Provide the (X, Y) coordinate of the cell's center where the given text is located.  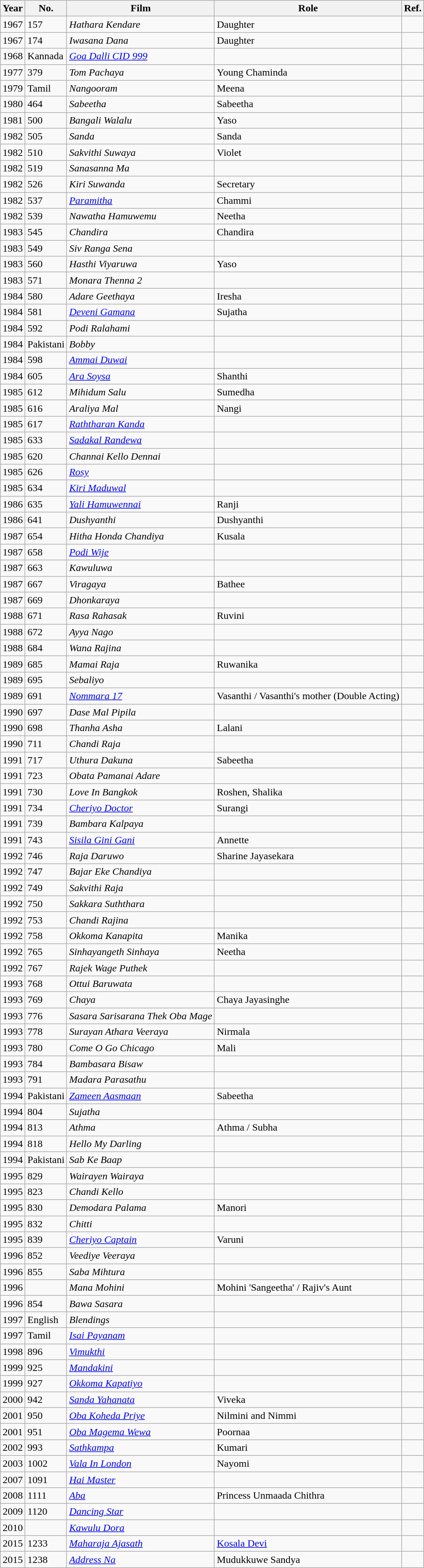
1091 (46, 1479)
634 (46, 488)
No. (46, 8)
1981 (13, 120)
829 (46, 1176)
Secretary (308, 184)
Manori (308, 1208)
818 (46, 1144)
1968 (13, 56)
Sakvithi Raja (140, 888)
750 (46, 904)
Veediye Veeraya (140, 1256)
Annette (308, 840)
1238 (46, 1560)
854 (46, 1304)
Kusala (308, 536)
500 (46, 120)
633 (46, 440)
Tom Pachaya (140, 72)
950 (46, 1415)
Love In Bangkok (140, 792)
776 (46, 1016)
Lalani (308, 728)
Mudukkuwe Sandya (308, 1560)
Nangi (308, 408)
Princess Unmaada Chithra (308, 1496)
Maharaja Ajasath (140, 1544)
758 (46, 936)
2008 (13, 1496)
Sasara Sarisarana Thek Oba Mage (140, 1016)
2000 (13, 1400)
Surayan Athara Veeraya (140, 1032)
813 (46, 1128)
Blendings (140, 1320)
730 (46, 792)
1977 (13, 72)
746 (46, 856)
Raja Daruwo (140, 856)
Zameen Aasmaan (140, 1096)
Nommara 17 (140, 696)
685 (46, 664)
635 (46, 504)
Podi Ralahami (140, 328)
Roshen, Shalika (308, 792)
Iresha (308, 296)
539 (46, 216)
Rosy (140, 472)
925 (46, 1368)
Wairayen Wairaya (140, 1176)
Vimukthi (140, 1352)
855 (46, 1272)
Athma (140, 1128)
Mamai Raja (140, 664)
Sebaliyo (140, 680)
Vala In London (140, 1463)
581 (46, 312)
Deveni Gamana (140, 312)
Hello My Darling (140, 1144)
612 (46, 392)
778 (46, 1032)
Iwasana Dana (140, 40)
Athma / Subha (308, 1128)
Ref. (413, 8)
549 (46, 248)
832 (46, 1224)
768 (46, 984)
Podi Wije (140, 552)
Year (13, 8)
717 (46, 760)
Address Na (140, 1560)
823 (46, 1192)
519 (46, 168)
Nayomi (308, 1463)
Dase Mal Pipila (140, 712)
667 (46, 584)
Mandakini (140, 1368)
Ranji (308, 504)
157 (46, 24)
Mana Mohini (140, 1288)
Bambasara Bisaw (140, 1064)
Kosala Devi (308, 1544)
Hathara Kendare (140, 24)
Violet (308, 152)
Young Chaminda (308, 72)
Kawulu Dora (140, 1528)
Mali (308, 1048)
Obata Pamanai Adare (140, 776)
Nawatha Hamuwemu (140, 216)
2010 (13, 1528)
510 (46, 152)
Rajek Wage Puthek (140, 968)
Hitha Honda Chandiya (140, 536)
669 (46, 600)
Nirmala (308, 1032)
Channai Kello Dennai (140, 456)
830 (46, 1208)
1980 (13, 104)
804 (46, 1112)
Sathkampa (140, 1447)
Sab Ke Baap (140, 1160)
753 (46, 920)
Chaya (140, 1000)
743 (46, 840)
Ara Soysa (140, 376)
617 (46, 424)
Bathee (308, 584)
791 (46, 1080)
Goa Dalli CID 999 (140, 56)
Viveka (308, 1400)
605 (46, 376)
Ottui Baruwata (140, 984)
616 (46, 408)
769 (46, 1000)
Isai Payanam (140, 1336)
Ruvini (308, 616)
598 (46, 360)
537 (46, 200)
Ammai Duwai (140, 360)
Chammi (308, 200)
749 (46, 888)
Kiri Maduwal (140, 488)
Bangali Walalu (140, 120)
Okkoma Kapatiyo (140, 1384)
1233 (46, 1544)
Sumedha (308, 392)
691 (46, 696)
734 (46, 808)
Cheriyo Doctor (140, 808)
Uthura Dakuna (140, 760)
839 (46, 1240)
1120 (46, 1512)
Nilmini and Nimmi (308, 1415)
Sinhayangeth Sinhaya (140, 952)
Come O Go Chicago (140, 1048)
Oba Koheda Priye (140, 1415)
Wana Rajina (140, 648)
2002 (13, 1447)
Sakvithi Suwaya (140, 152)
626 (46, 472)
Cheriyo Captain (140, 1240)
658 (46, 552)
Film (140, 8)
697 (46, 712)
Araliya Mal (140, 408)
Sakkara Suththara (140, 904)
Sadakal Randewa (140, 440)
Mihidum Salu (140, 392)
Shanthi (308, 376)
Kumari (308, 1447)
Rasa Rahasak (140, 616)
Bajar Eke Chandiya (140, 872)
505 (46, 136)
571 (46, 280)
620 (46, 456)
663 (46, 568)
Kiri Suwanda (140, 184)
379 (46, 72)
739 (46, 824)
Chandi Kello (140, 1192)
Thanha Asha (140, 728)
747 (46, 872)
2007 (13, 1479)
711 (46, 744)
Mohini 'Sangeetha' / Rajiv's Aunt (308, 1288)
Demodara Palama (140, 1208)
560 (46, 264)
Hasthi Viyaruwa (140, 264)
Oba Magema Wewa (140, 1431)
993 (46, 1447)
545 (46, 232)
1002 (46, 1463)
641 (46, 520)
896 (46, 1352)
Paramitha (140, 200)
Siv Ranga Sena (140, 248)
Meena (308, 88)
Adare Geethaya (140, 296)
580 (46, 296)
Kawuluwa (140, 568)
Okkoma Kanapita (140, 936)
174 (46, 40)
Sisila Gini Gani (140, 840)
695 (46, 680)
Dancing Star (140, 1512)
684 (46, 648)
Hai Master (140, 1479)
2009 (13, 1512)
927 (46, 1384)
Poornaa (308, 1431)
Bambara Kalpaya (140, 824)
Aba (140, 1496)
765 (46, 952)
Sanda Yahanata (140, 1400)
1979 (13, 88)
698 (46, 728)
Varuni (308, 1240)
654 (46, 536)
Saba Mihtura (140, 1272)
Madara Parasathu (140, 1080)
672 (46, 632)
Dhonkaraya (140, 600)
Yali Hamuwennai (140, 504)
Ruwanika (308, 664)
English (46, 1320)
Raththaran Kanda (140, 424)
942 (46, 1400)
1111 (46, 1496)
852 (46, 1256)
Chandi Raja (140, 744)
Chaya Jayasinghe (308, 1000)
Sharine Jayasekara (308, 856)
951 (46, 1431)
Viragaya (140, 584)
671 (46, 616)
Manika (308, 936)
Sanasanna Ma (140, 168)
Vasanthi / Vasanthi's mother (Double Acting) (308, 696)
Role (308, 8)
Bobby (140, 344)
2003 (13, 1463)
Kannada (46, 56)
Chitti (140, 1224)
Bawa Sasara (140, 1304)
Surangi (308, 808)
780 (46, 1048)
767 (46, 968)
Monara Thenna 2 (140, 280)
Chandi Rajina (140, 920)
784 (46, 1064)
592 (46, 328)
464 (46, 104)
Nangooram (140, 88)
1998 (13, 1352)
Ayya Nago (140, 632)
723 (46, 776)
526 (46, 184)
